Detect which cell encompasses the target text, then output its [X, Y] center coordinate. 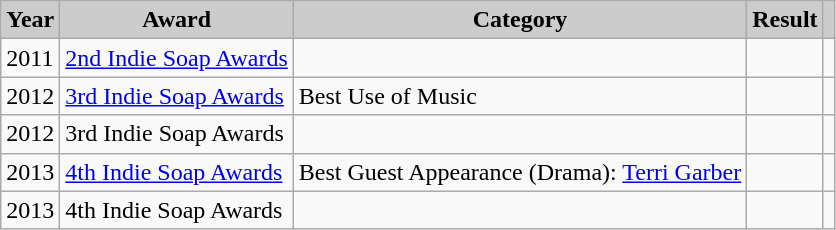
Award [177, 20]
2nd Indie Soap Awards [177, 58]
Category [520, 20]
Best Guest Appearance (Drama): Terri Garber [520, 172]
Best Use of Music [520, 96]
Year [30, 20]
2011 [30, 58]
Result [785, 20]
